Output the [x, y] coordinate of the center of the cell containing the given text.  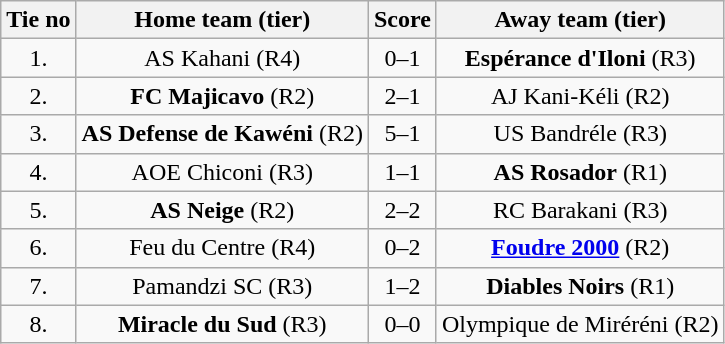
0–0 [402, 324]
6. [38, 248]
0–1 [402, 58]
Olympique de Miréréni (R2) [580, 324]
AS Defense de Kawéni (R2) [222, 134]
Pamandzi SC (R3) [222, 286]
5–1 [402, 134]
Away team (tier) [580, 20]
AS Neige (R2) [222, 210]
Diables Noirs (R1) [580, 286]
2. [38, 96]
1–2 [402, 286]
Feu du Centre (R4) [222, 248]
Score [402, 20]
3. [38, 134]
2–2 [402, 210]
4. [38, 172]
AS Rosador (R1) [580, 172]
Tie no [38, 20]
Espérance d'Iloni (R3) [580, 58]
AJ Kani-Kéli (R2) [580, 96]
1–1 [402, 172]
1. [38, 58]
7. [38, 286]
RC Barakani (R3) [580, 210]
2–1 [402, 96]
AOE Chiconi (R3) [222, 172]
AS Kahani (R4) [222, 58]
Home team (tier) [222, 20]
8. [38, 324]
FC Majicavo (R2) [222, 96]
Miracle du Sud (R3) [222, 324]
US Bandréle (R3) [580, 134]
Foudre 2000 (R2) [580, 248]
5. [38, 210]
0–2 [402, 248]
